Scan for the cell matching the given text and deliver its [x, y] coordinate at center. 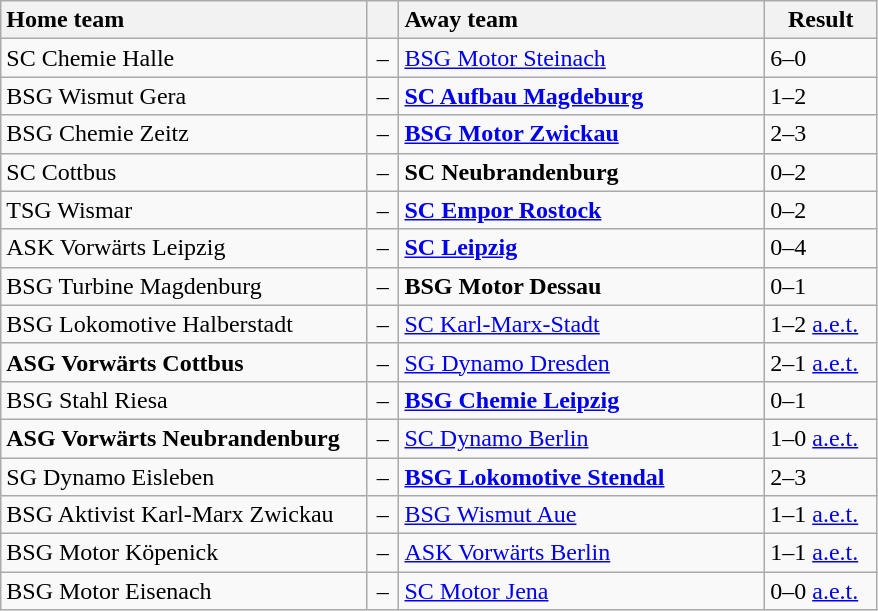
BSG Stahl Riesa [184, 400]
SC Leipzig [582, 248]
BSG Lokomotive Halberstadt [184, 324]
Away team [582, 20]
0–4 [821, 248]
SC Dynamo Berlin [582, 438]
SG Dynamo Eisleben [184, 477]
Home team [184, 20]
BSG Motor Zwickau [582, 134]
SC Cottbus [184, 172]
SC Chemie Halle [184, 58]
BSG Chemie Zeitz [184, 134]
0–0 a.e.t. [821, 591]
ASK Vorwärts Berlin [582, 553]
6–0 [821, 58]
ASG Vorwärts Cottbus [184, 362]
2–1 a.e.t. [821, 362]
1–2 a.e.t. [821, 324]
BSG Lokomotive Stendal [582, 477]
BSG Wismut Gera [184, 96]
SC Motor Jena [582, 591]
BSG Motor Eisenach [184, 591]
BSG Motor Steinach [582, 58]
BSG Turbine Magdenburg [184, 286]
BSG Wismut Aue [582, 515]
BSG Aktivist Karl-Marx Zwickau [184, 515]
SG Dynamo Dresden [582, 362]
SC Neubrandenburg [582, 172]
BSG Chemie Leipzig [582, 400]
ASK Vorwärts Leipzig [184, 248]
BSG Motor Dessau [582, 286]
SC Aufbau Magdeburg [582, 96]
1–2 [821, 96]
Result [821, 20]
SC Empor Rostock [582, 210]
BSG Motor Köpenick [184, 553]
TSG Wismar [184, 210]
1–0 a.e.t. [821, 438]
SC Karl-Marx-Stadt [582, 324]
ASG Vorwärts Neubrandenburg [184, 438]
